Output the [x, y] coordinate of the center of the cell containing the given text.  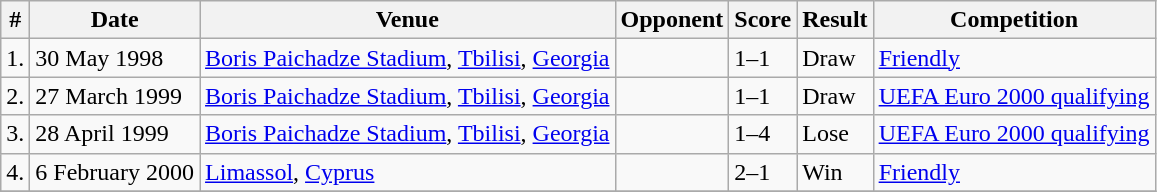
2. [16, 96]
# [16, 20]
4. [16, 172]
27 March 1999 [115, 96]
1. [16, 58]
2–1 [763, 172]
Limassol, Cyprus [408, 172]
Competition [1014, 20]
30 May 1998 [115, 58]
28 April 1999 [115, 134]
6 February 2000 [115, 172]
3. [16, 134]
Opponent [672, 20]
Score [763, 20]
1–4 [763, 134]
Result [835, 20]
Win [835, 172]
Date [115, 20]
Lose [835, 134]
Venue [408, 20]
